Find where the given text appears and provide that cell's center as [X, Y] coordinate. 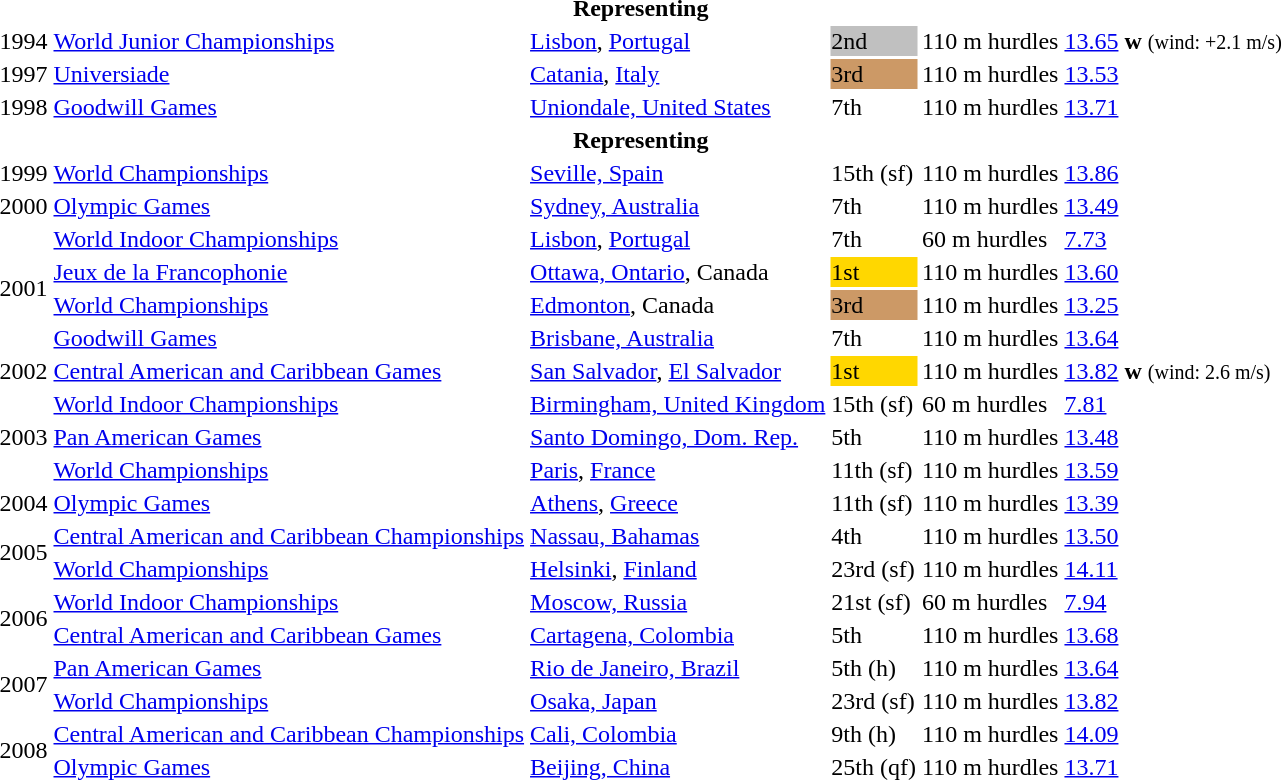
5th (h) [874, 668]
Cartagena, Colombia [678, 635]
Catania, Italy [678, 74]
Edmonton, Canada [678, 305]
San Salvador, El Salvador [678, 371]
Ottawa, Ontario, Canada [678, 272]
Brisbane, Australia [678, 338]
4th [874, 536]
World Junior Championships [289, 41]
Athens, Greece [678, 503]
Nassau, Bahamas [678, 536]
Universiade [289, 74]
Santo Domingo, Dom. Rep. [678, 437]
Birmingham, United Kingdom [678, 404]
Cali, Colombia [678, 734]
Uniondale, United States [678, 107]
21st (sf) [874, 602]
Moscow, Russia [678, 602]
Paris, France [678, 470]
2nd [874, 41]
Helsinki, Finland [678, 569]
9th (h) [874, 734]
Seville, Spain [678, 173]
Jeux de la Francophonie [289, 272]
Rio de Janeiro, Brazil [678, 668]
Sydney, Australia [678, 206]
Osaka, Japan [678, 701]
